Return the (X, Y) coordinate for the center point of the cell that contains the specified text.  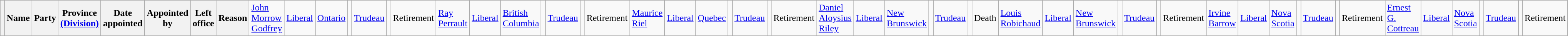
Reason (233, 18)
Daniel Aloysius Riley (835, 18)
Ontario (331, 18)
Death (985, 18)
Party (45, 18)
Maurice Riel (647, 18)
Appointed by (168, 18)
Province (Division) (79, 18)
John Morrow Godfrey (267, 18)
Ray Perrault (453, 18)
Louis Robichaud (1020, 18)
Quebec (712, 18)
Irvine Barrow (1223, 18)
Ernest G. Cottreau (1403, 18)
Left office (203, 18)
British Columbia (521, 18)
Name (18, 18)
Date appointed (123, 18)
